Extract the (X, Y) coordinate from the center of the cell holding the provided text.  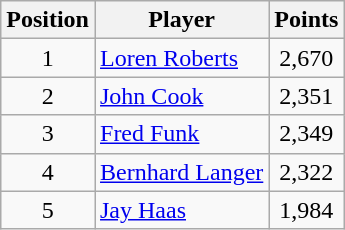
Points (306, 20)
1,984 (306, 210)
2,351 (306, 96)
2,670 (306, 58)
Player (181, 20)
Loren Roberts (181, 58)
Fred Funk (181, 134)
2,349 (306, 134)
Jay Haas (181, 210)
3 (48, 134)
4 (48, 172)
2 (48, 96)
Position (48, 20)
2,322 (306, 172)
John Cook (181, 96)
5 (48, 210)
Bernhard Langer (181, 172)
1 (48, 58)
